Provide the [X, Y] coordinate of the cell's center where the given text is located.  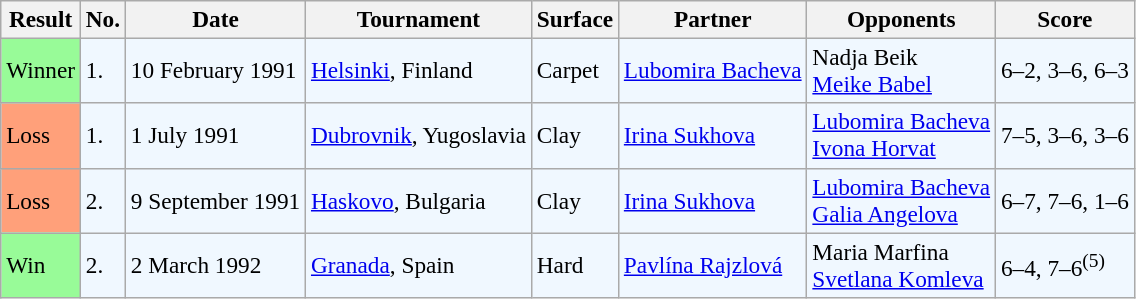
No. [102, 19]
Lubomira Bacheva Galia Angelova [902, 200]
Result [41, 19]
6–2, 3–6, 6–3 [1064, 70]
Carpet [574, 70]
Dubrovnik, Yugoslavia [419, 136]
Surface [574, 19]
Partner [712, 19]
Opponents [902, 19]
Lubomira Bacheva [712, 70]
7–5, 3–6, 3–6 [1064, 136]
10 February 1991 [215, 70]
Helsinki, Finland [419, 70]
Win [41, 264]
1 July 1991 [215, 136]
Hard [574, 264]
6–7, 7–6, 1–6 [1064, 200]
6–4, 7–6(5) [1064, 264]
Maria Marfina Svetlana Komleva [902, 264]
Date [215, 19]
2 March 1992 [215, 264]
Pavlína Rajzlová [712, 264]
Lubomira Bacheva Ivona Horvat [902, 136]
Score [1064, 19]
Nadja Beik Meike Babel [902, 70]
9 September 1991 [215, 200]
Tournament [419, 19]
Winner [41, 70]
Granada, Spain [419, 264]
Haskovo, Bulgaria [419, 200]
